Provide the [x, y] coordinate of the cell's center where the given text is located.  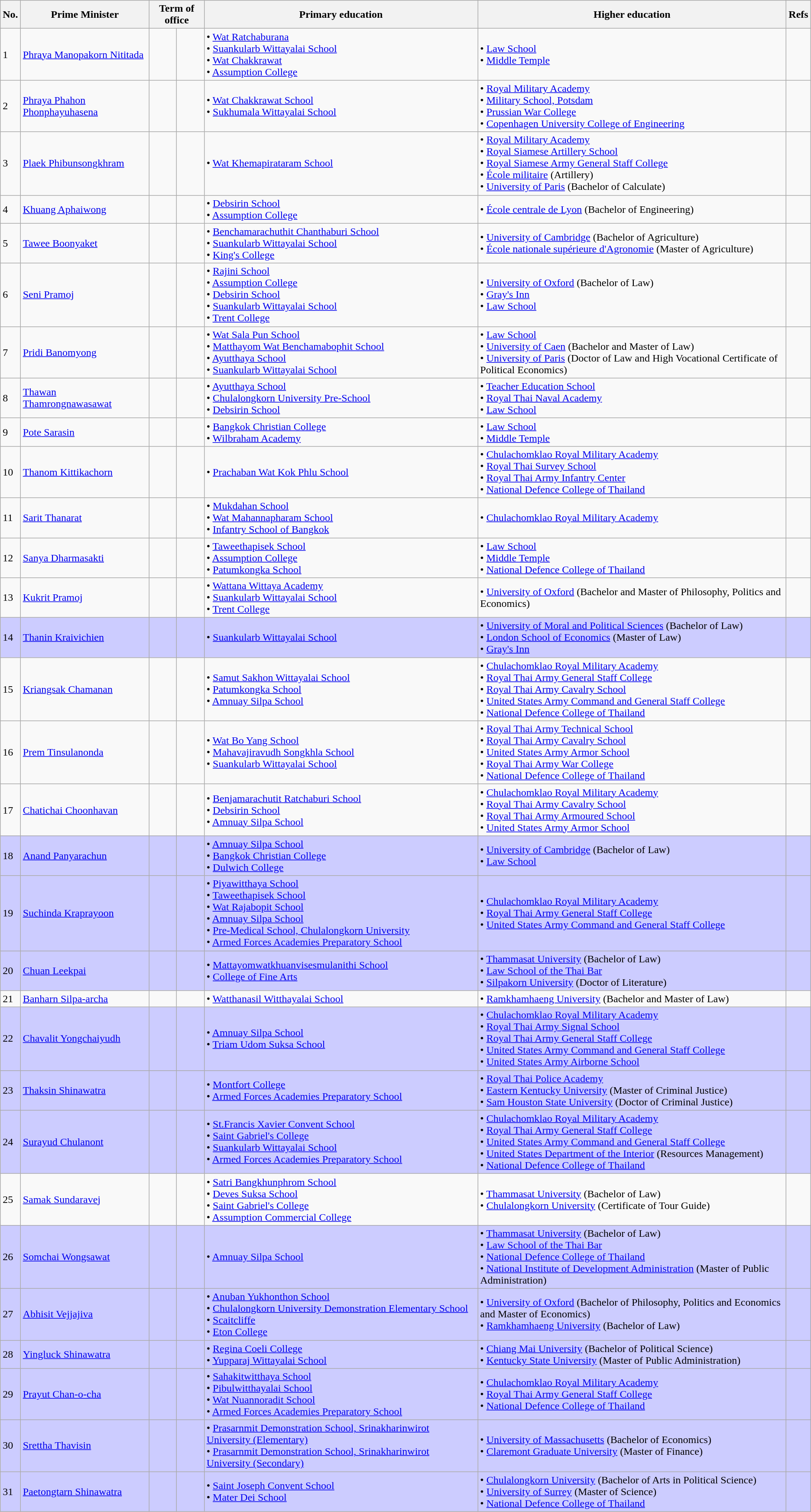
• Prachaban Wat Kok Phlu School [341, 472]
Prayut Chan-o-cha [85, 1394]
• Ayutthaya School• Chulalongkorn University Pre-School• Debsirin School [341, 398]
• St.Francis Xavier Convent School• Saint Gabriel's College• Suankularb Wittayalai School• Armed Forces Academies Preparatory School [341, 1142]
• Thammasat University (Bachelor of Law)• Law School of the Thai Bar• Silpakorn University (Doctor of Literature) [632, 971]
• Royal Military Academy• Military School, Potsdam • Prussian War College • Copenhagen University College of Engineering [632, 106]
1 [10, 55]
Yingluck Shinawatra [85, 1354]
Suchinda Kraprayoon [85, 913]
9 [10, 432]
• Chulalongkorn University (Bachelor of Arts in Political Science)• University of Surrey (Master of Science) • National Defence College of Thailand [632, 1492]
Higher education [632, 15]
7 [10, 352]
• Chulachomklao Royal Military Academy• Royal Thai Army General Staff College• United States Army Command and General Staff College [632, 913]
• Prasarnmit Demonstration School, Srinakharinwirot University (Elementary)• Prasarnmit Demonstration School, Srinakharinwirot University (Secondary) [341, 1446]
Banharn Silpa-archa [85, 999]
• Watthanasil Witthayalai School [341, 999]
No. [10, 15]
• Suankularb Wittayalai School [341, 638]
Srettha Thavisin [85, 1446]
21 [10, 999]
• Amnuay Silpa School• Bangkok Christian College• Dulwich College [341, 856]
• Wat Ratchaburana• Suankularb Wittayalai School• Wat Chakkrawat• Assumption College [341, 55]
23 [10, 1090]
• Thammasat University (Bachelor of Law)• Chulalongkorn University (Certificate of Tour Guide) [632, 1199]
• Chulachomklao Royal Military Academy• Royal Thai Survey School• Royal Thai Army Infantry Center• National Defence College of Thailand [632, 472]
Plaek Phibunsongkhram [85, 163]
• Regina Coeli College• Yupparaj Wittayalai School [341, 1354]
• Bangkok Christian College• Wilbraham Academy [341, 432]
• Satri Bangkhunphrom School• Deves Suksa School• Saint Gabriel's College• Assumption Commercial College [341, 1199]
• Wat Sala Pun School• Matthayom Wat Benchamabophit School• Ayutthaya School• Suankularb Wittayalai School [341, 352]
• Rajini School• Assumption College• Debsirin School• Suankularb Wittayalai School• Trent College [341, 295]
• Saint Joseph Convent School• Mater Dei School [341, 1492]
Tawee Boonyaket [85, 243]
Refs [798, 15]
• University of Cambridge (Bachelor of Law) • Law School [632, 856]
• Wattana Wittaya Academy• Suankularb Wittayalai School• Trent College [341, 598]
• Montfort College• Armed Forces Academies Preparatory School [341, 1090]
• University of Cambridge (Bachelor of Agriculture) • École nationale supérieure d'Agronomie (Master of Agriculture) [632, 243]
27 [10, 1314]
• Ramkhamhaeng University (Bachelor and Master of Law) [632, 999]
• Anuban Yukhonthon School• Chulalongkorn University Demonstration Elementary School• Scaitcliffe • Eton College [341, 1314]
14 [10, 638]
• University of Oxford (Bachelor of Law) • Gray's Inn • Law School [632, 295]
Prime Minister [85, 15]
• University of Oxford (Bachelor of Philosophy, Politics and Economics and Master of Economics) • Ramkhamhaeng University (Bachelor of Law) [632, 1314]
11 [10, 518]
• Chiang Mai University (Bachelor of Political Science)• Kentucky State University (Master of Public Administration) [632, 1354]
4 [10, 209]
• University of Oxford (Bachelor and Master of Philosophy, Politics and Economics) [632, 598]
15 [10, 689]
• Taweethapisek School• Assumption College• Patumkongka School [341, 557]
Prem Tinsulanonda [85, 753]
• Benjamarachutit Ratchaburi School• Debsirin School• Amnuay Silpa School [341, 810]
• Teacher Education School• Royal Thai Naval Academy• Law School [632, 398]
• Amnuay Silpa School [341, 1257]
• Mukdahan School• Wat Mahannapharam School• Infantry School of Bangkok [341, 518]
Thawan Thamrongnawasawat [85, 398]
• Mattayomwatkhuanvisesmulanithi School• College of Fine Arts [341, 971]
19 [10, 913]
• Amnuay Silpa School• Triam Udom Suksa School [341, 1039]
Thaksin Shinawatra [85, 1090]
Sanya Dharmasakti [85, 557]
31 [10, 1492]
Sarit Thanarat [85, 518]
• Sahakitwitthaya School• Pibulwitthayalai School• Wat Nuannoradit School• Armed Forces Academies Preparatory School [341, 1394]
Primary education [341, 15]
• Chulachomklao Royal Military Academy• Royal Thai Army General Staff College• National Defence College of Thailand [632, 1394]
26 [10, 1257]
Seni Pramoj [85, 295]
• Samut Sakhon Wittayalai School• Patumkongka School• Amnuay Silpa School [341, 689]
Paetongtarn Shinawatra [85, 1492]
20 [10, 971]
Phraya Manopakorn Nititada [85, 55]
12 [10, 557]
24 [10, 1142]
Chuan Leekpai [85, 971]
• Law School• Middle Temple • National Defence College of Thailand [632, 557]
• École centrale de Lyon (Bachelor of Engineering) [632, 209]
• Benchamarachuthit Chanthaburi School • Suankularb Wittayalai School• King's College [341, 243]
Kukrit Pramoj [85, 598]
22 [10, 1039]
Chavalit Yongchaiyudh [85, 1039]
• Wat Khemapirataram School [341, 163]
Thanin Kraivichien [85, 638]
• Royal Thai Police Academy• Eastern Kentucky University (Master of Criminal Justice) • Sam Houston State University (Doctor of Criminal Justice) [632, 1090]
Term of office [177, 15]
Surayud Chulanont [85, 1142]
• Wat Chakkrawat School• Sukhumala Wittayalai School [341, 106]
30 [10, 1446]
10 [10, 472]
• Wat Bo Yang School• Mahavajiravudh Songkhla School• Suankularb Wittayalai School [341, 753]
• University of Massachusetts (Bachelor of Economics) • Claremont Graduate University (Master of Finance) [632, 1446]
• Chulachomklao Royal Military Academy• Royal Thai Army Cavalry School• Royal Thai Army Armoured School• United States Army Armor School [632, 810]
16 [10, 753]
18 [10, 856]
• Chulachomklao Royal Military Academy [632, 518]
Pote Sarasin [85, 432]
2 [10, 106]
Thanom Kittikachorn [85, 472]
8 [10, 398]
29 [10, 1394]
Anand Panyarachun [85, 856]
5 [10, 243]
3 [10, 163]
Pridi Banomyong [85, 352]
25 [10, 1199]
28 [10, 1354]
Somchai Wongsawat [85, 1257]
6 [10, 295]
17 [10, 810]
Abhisit Vejjajiva [85, 1314]
Kriangsak Chamanan [85, 689]
Chatichai Choonhavan [85, 810]
• Debsirin School• Assumption College [341, 209]
Khuang Aphaiwong [85, 209]
• University of Moral and Political Sciences (Bachelor of Law)• London School of Economics (Master of Law) • Gray's Inn [632, 638]
Phraya Phahon Phonphayuhasena [85, 106]
Samak Sundaravej [85, 1199]
13 [10, 598]
